Pinpoint the cell where the given text exists, returning its (x, y) midpoint coordinate. 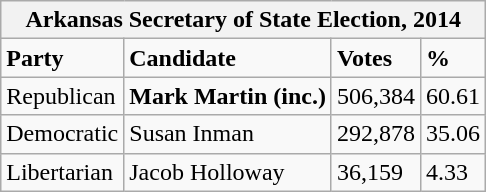
Mark Martin (inc.) (228, 96)
60.61 (452, 96)
506,384 (376, 96)
Democratic (62, 134)
Party (62, 58)
Susan Inman (228, 134)
Candidate (228, 58)
Votes (376, 58)
% (452, 58)
36,159 (376, 172)
Jacob Holloway (228, 172)
Arkansas Secretary of State Election, 2014 (244, 20)
292,878 (376, 134)
35.06 (452, 134)
Republican (62, 96)
4.33 (452, 172)
Libertarian (62, 172)
